Extract the (x, y) coordinate from the center of the cell holding the provided text.  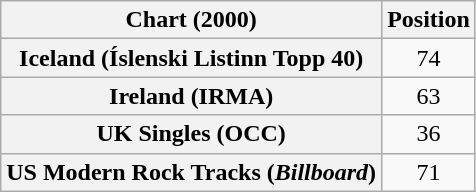
Iceland (Íslenski Listinn Topp 40) (192, 58)
71 (429, 172)
Position (429, 20)
36 (429, 134)
UK Singles (OCC) (192, 134)
74 (429, 58)
Ireland (IRMA) (192, 96)
Chart (2000) (192, 20)
US Modern Rock Tracks (Billboard) (192, 172)
63 (429, 96)
